Output the [X, Y] coordinate of the center of the cell containing the given text.  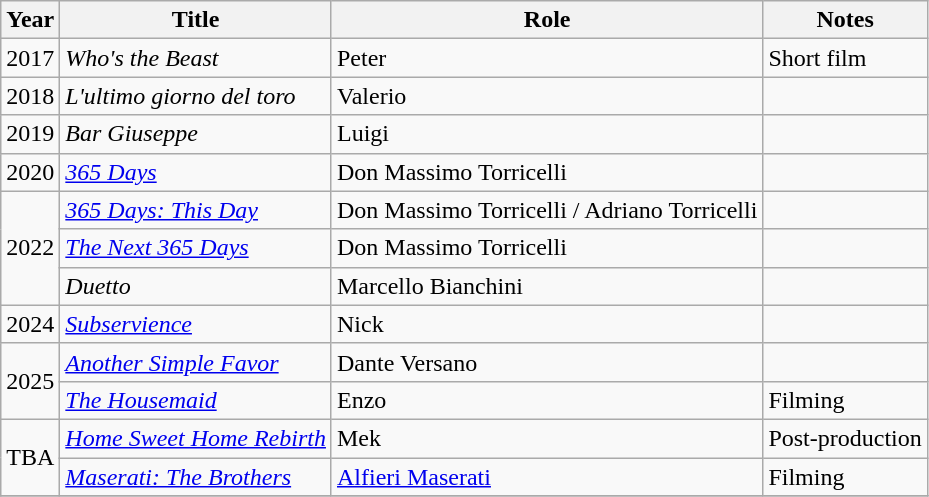
Nick [546, 324]
Alfieri Maserati [546, 477]
The Housemaid [196, 400]
2022 [30, 248]
2025 [30, 381]
Another Simple Favor [196, 362]
Short film [845, 58]
Year [30, 20]
Peter [546, 58]
Subservience [196, 324]
Dante Versano [546, 362]
Duetto [196, 286]
Maserati: The Brothers [196, 477]
Enzo [546, 400]
Don Massimo Torricelli / Adriano Torricelli [546, 210]
Mek [546, 438]
Who's the Beast [196, 58]
Notes [845, 20]
2020 [30, 172]
Bar Giuseppe [196, 134]
Luigi [546, 134]
Valerio [546, 96]
Marcello Bianchini [546, 286]
365 Days: This Day [196, 210]
Post-production [845, 438]
2018 [30, 96]
Title [196, 20]
The Next 365 Days [196, 248]
365 Days [196, 172]
2019 [30, 134]
L'ultimo giorno del toro [196, 96]
TBA [30, 457]
Role [546, 20]
2024 [30, 324]
Home Sweet Home Rebirth [196, 438]
2017 [30, 58]
